Pinpoint the cell where the given text exists, returning its [x, y] midpoint coordinate. 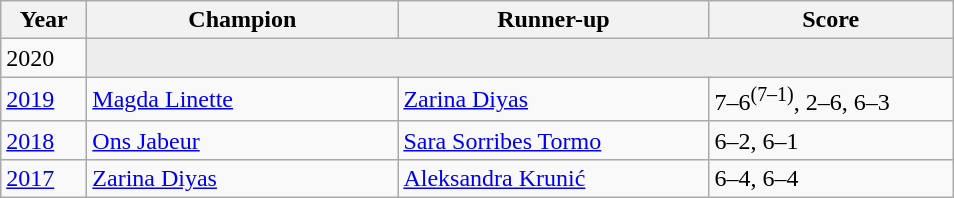
6–4, 6–4 [831, 178]
Ons Jabeur [242, 140]
2017 [44, 178]
Sara Sorribes Tormo [554, 140]
2018 [44, 140]
Magda Linette [242, 100]
Runner-up [554, 20]
Champion [242, 20]
2020 [44, 58]
7–6(7–1), 2–6, 6–3 [831, 100]
Aleksandra Krunić [554, 178]
2019 [44, 100]
Year [44, 20]
Score [831, 20]
6–2, 6–1 [831, 140]
